Return (X, Y) of the center of cell containing provided text 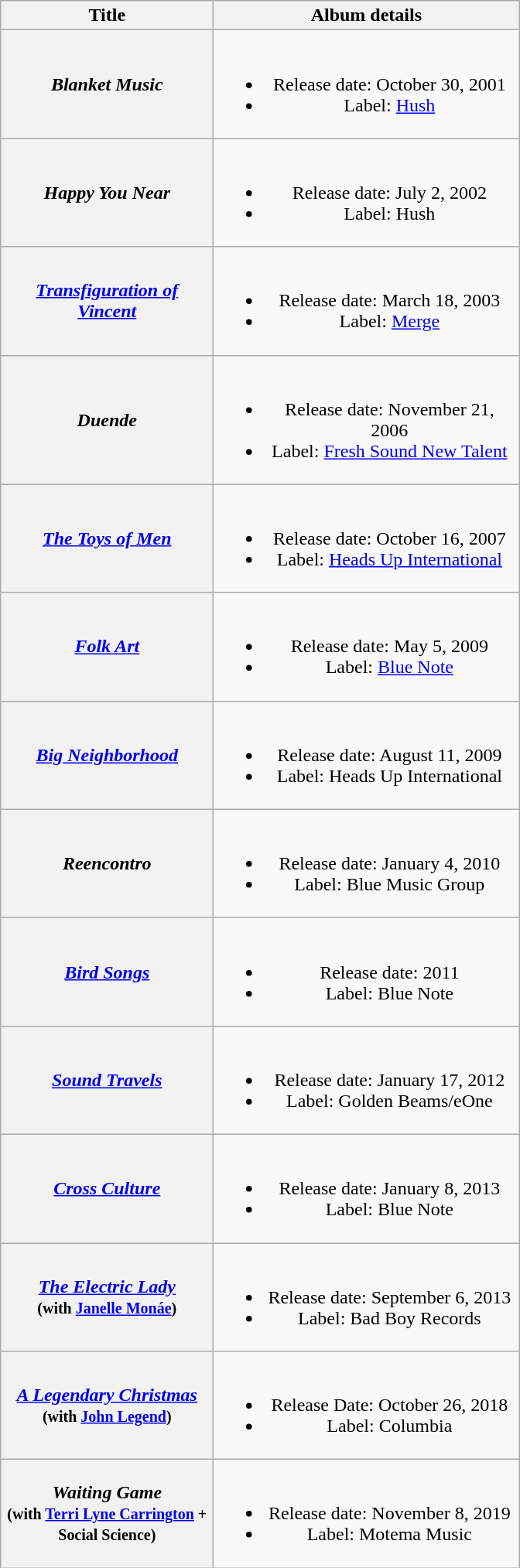
Waiting Game (with Terri Lyne Carrington + Social Science) (107, 1514)
Release date: August 11, 2009Label: Heads Up International (367, 755)
Blanket Music (107, 84)
Cross Culture (107, 1188)
Release date: October 30, 2001Label: Hush (367, 84)
Release Date: October 26, 2018Label: Columbia (367, 1406)
Happy You Near (107, 193)
Release date: May 5, 2009Label: Blue Note (367, 647)
Bird Songs (107, 972)
Release date: January 8, 2013Label: Blue Note (367, 1188)
Reencontro (107, 863)
Release date: July 2, 2002Label: Hush (367, 193)
Duende (107, 419)
Title (107, 15)
Release date: September 6, 2013Label: Bad Boy Records (367, 1296)
The Toys of Men (107, 538)
Sound Travels (107, 1080)
Release date: November 21, 2006Label: Fresh Sound New Talent (367, 419)
Big Neighborhood (107, 755)
Transfiguration of Vincent (107, 301)
Album details (367, 15)
The Electric Lady (with Janelle Monáe) (107, 1296)
Release date: 2011Label: Blue Note (367, 972)
Release date: March 18, 2003Label: Merge (367, 301)
Release date: January 4, 2010Label: Blue Music Group (367, 863)
Release date: November 8, 2019Label: Motema Music (367, 1514)
A Legendary Christmas (with John Legend) (107, 1406)
Release date: October 16, 2007Label: Heads Up International (367, 538)
Release date: January 17, 2012Label: Golden Beams/eOne (367, 1080)
Folk Art (107, 647)
